Output the [X, Y] coordinate of the center of the cell containing the given text.  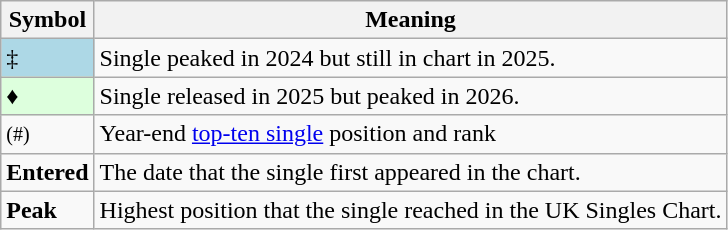
(#) [48, 134]
The date that the single first appeared in the chart. [410, 172]
‡ [48, 58]
Symbol [48, 20]
Year-end top-ten single position and rank [410, 134]
Peak [48, 210]
Meaning [410, 20]
Highest position that the single reached in the UK Singles Chart. [410, 210]
Entered [48, 172]
Single peaked in 2024 but still in chart in 2025. [410, 58]
♦ [48, 96]
Single released in 2025 but peaked in 2026. [410, 96]
